Detect which cell encompasses the target text, then output its [X, Y] center coordinate. 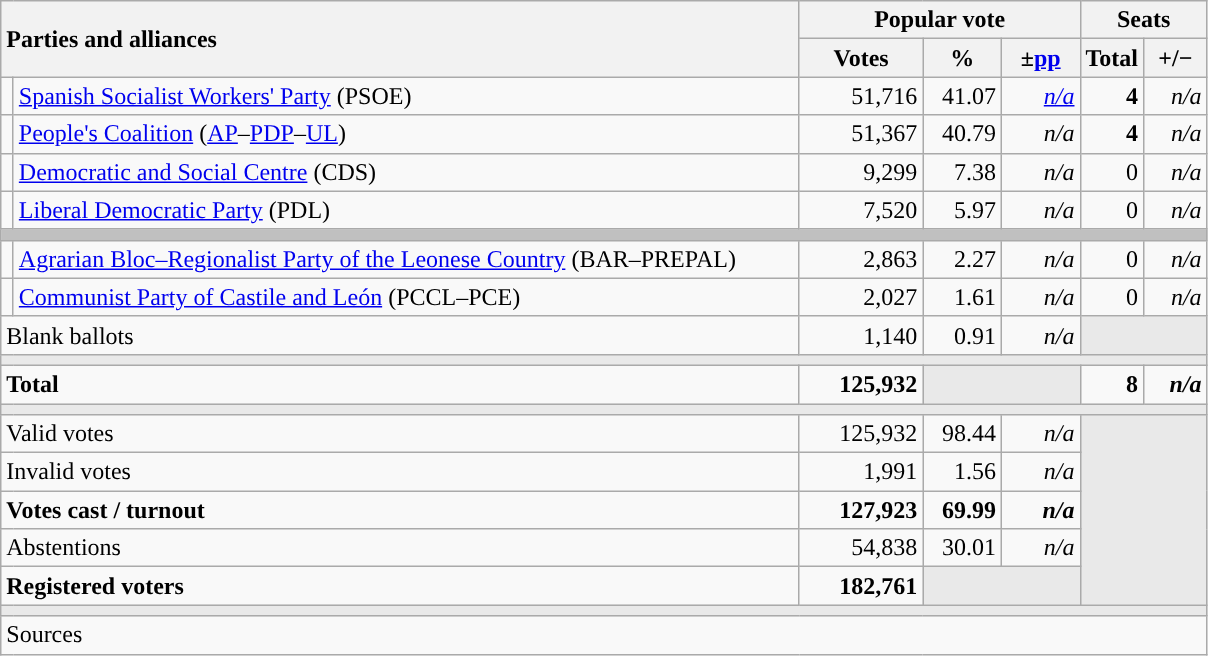
Spanish Socialist Workers' Party (PSOE) [406, 96]
Popular vote [940, 20]
Sources [604, 635]
People's Coalition (AP–PDP–UL) [406, 134]
1.56 [962, 472]
2.27 [962, 259]
1,991 [861, 472]
1,140 [861, 335]
7.38 [962, 172]
127,923 [861, 510]
1.61 [962, 297]
Registered voters [400, 586]
Blank ballots [400, 335]
9,299 [861, 172]
51,716 [861, 96]
5.97 [962, 210]
±pp [1040, 58]
51,367 [861, 134]
Agrarian Bloc–Regionalist Party of the Leonese Country (BAR–PREPAL) [406, 259]
Liberal Democratic Party (PDL) [406, 210]
Votes [861, 58]
30.01 [962, 548]
Communist Party of Castile and León (PCCL–PCE) [406, 297]
Parties and alliances [400, 39]
Abstentions [400, 548]
98.44 [962, 434]
Seats [1144, 20]
8 [1112, 384]
+/− [1176, 58]
41.07 [962, 96]
7,520 [861, 210]
69.99 [962, 510]
% [962, 58]
Invalid votes [400, 472]
40.79 [962, 134]
182,761 [861, 586]
Votes cast / turnout [400, 510]
2,027 [861, 297]
Democratic and Social Centre (CDS) [406, 172]
0.91 [962, 335]
Valid votes [400, 434]
2,863 [861, 259]
54,838 [861, 548]
